Scan for the cell matching the given text and deliver its [x, y] coordinate at center. 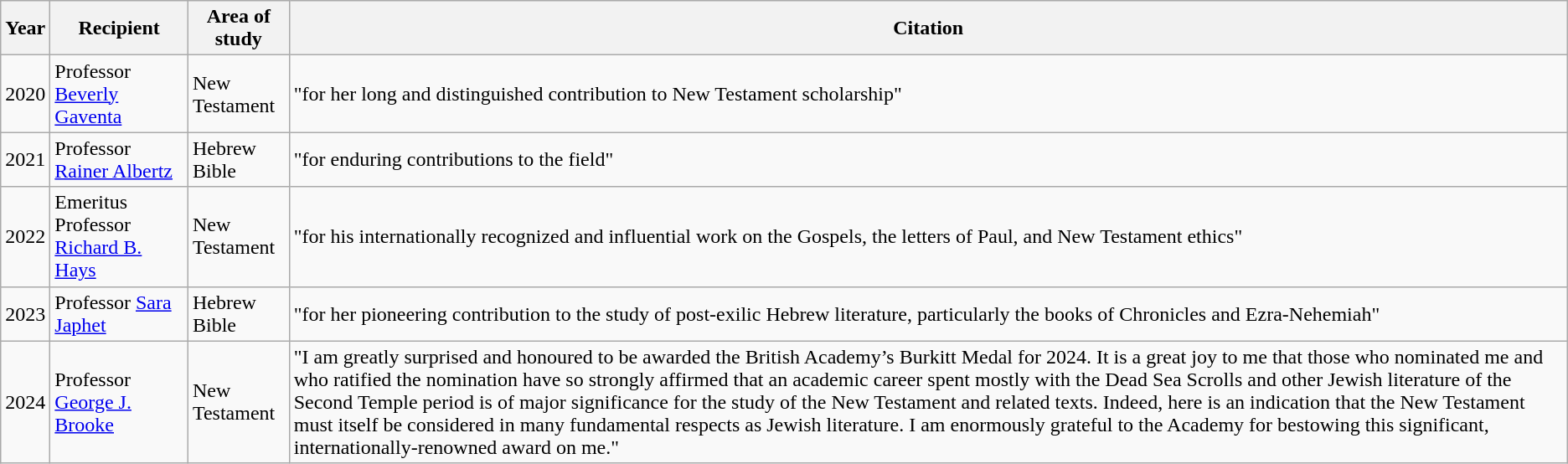
"for her long and distinguished contribution to New Testament scholarship" [928, 94]
Year [25, 28]
Professor George J. Brooke [119, 402]
"for his internationally recognized and influential work on the Gospels, the letters of Paul, and New Testament ethics" [928, 236]
Area of study [238, 28]
2024 [25, 402]
2022 [25, 236]
"for her pioneering contribution to the study of post-exilic Hebrew literature, particularly the books of Chronicles and Ezra-Nehemiah" [928, 313]
2023 [25, 313]
Professor Beverly Gaventa [119, 94]
2020 [25, 94]
Recipient [119, 28]
Professor Sara Japhet [119, 313]
Professor Rainer Albertz [119, 159]
Emeritus Professor Richard B. Hays [119, 236]
2021 [25, 159]
"for enduring contributions to the field" [928, 159]
Citation [928, 28]
